Search for the cell housing the specified text and yield its [X, Y] center coordinate. 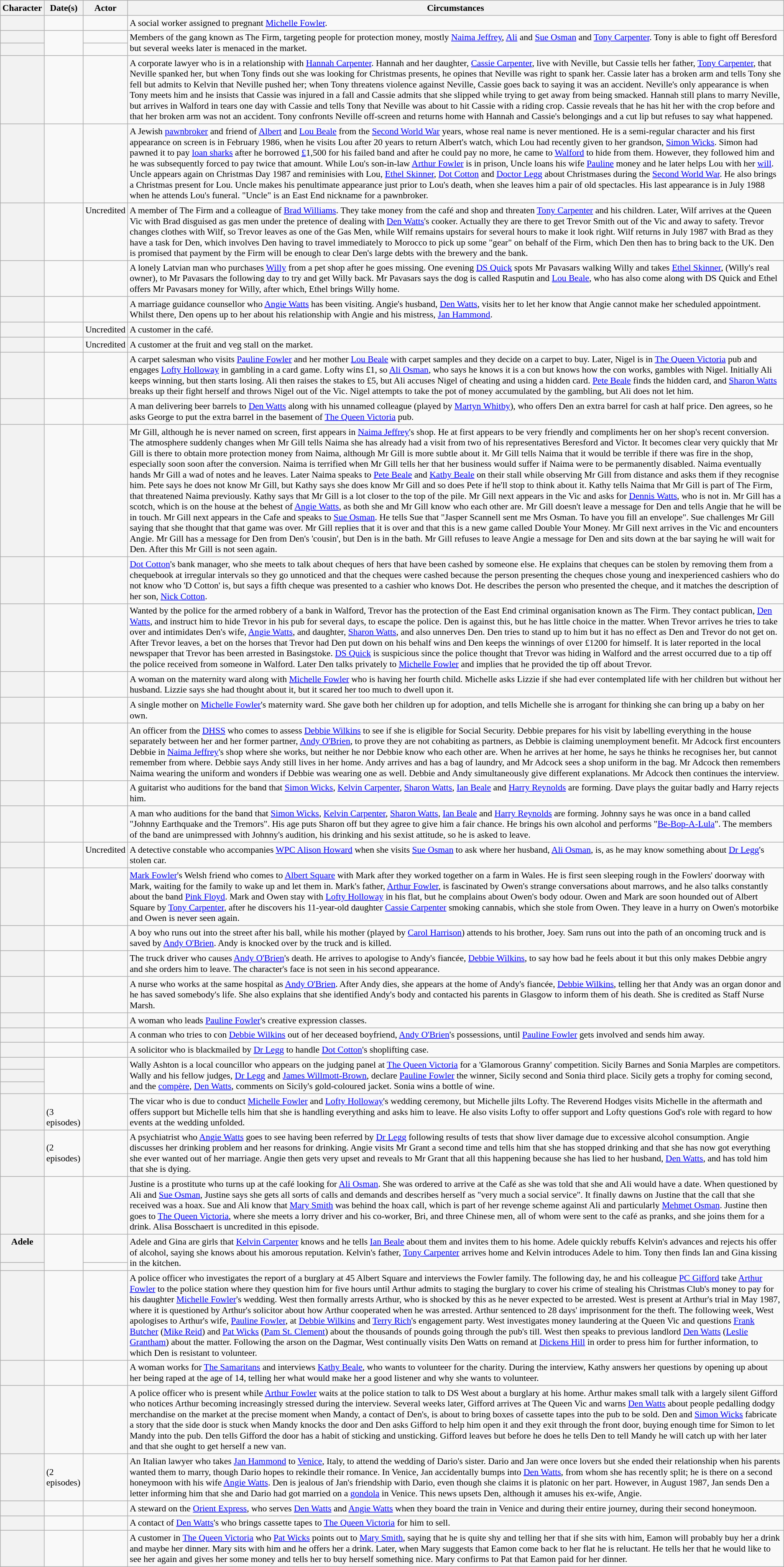
A solicitor who is blackmailed by Dr Legg to handle Dot Cotton's shoplifting case. [455, 1050]
A customer in the café. [455, 330]
Circumstances [455, 8]
A social worker assigned to pregnant Michelle Fowler. [455, 23]
Adele [23, 1249]
Actor [105, 8]
Character [23, 8]
A woman who leads Pauline Fowler's creative expression classes. [455, 1020]
(3 episodes) [64, 1112]
A contact of Den Watts's who brings cassette tapes to The Queen Victoria for him to sell. [455, 1523]
Date(s) [64, 8]
A customer at the fruit and veg stall on the market. [455, 345]
